Return the [x, y] coordinate for the center point of the cell that contains the specified text.  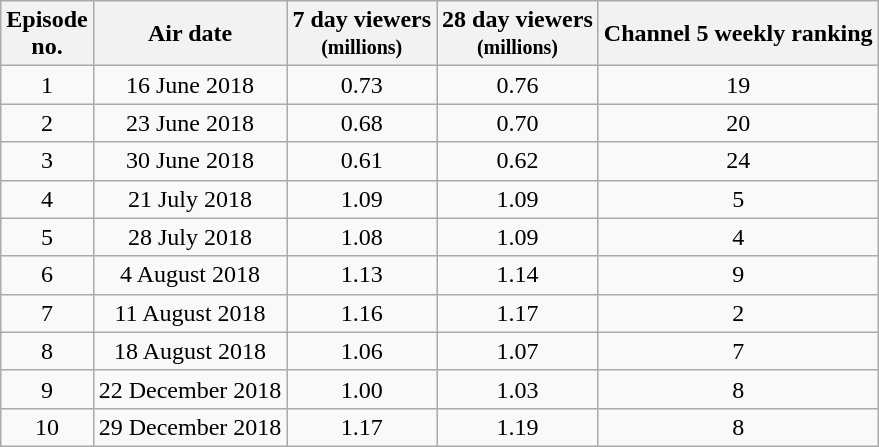
1.07 [518, 351]
1.08 [362, 237]
Channel 5 weekly ranking [738, 34]
23 June 2018 [190, 123]
1.00 [362, 389]
0.70 [518, 123]
22 December 2018 [190, 389]
0.76 [518, 85]
16 June 2018 [190, 85]
1.16 [362, 313]
28 July 2018 [190, 237]
0.62 [518, 161]
19 [738, 85]
21 July 2018 [190, 199]
24 [738, 161]
1.14 [518, 275]
Episodeno. [47, 34]
1.19 [518, 427]
4 August 2018 [190, 275]
11 August 2018 [190, 313]
30 June 2018 [190, 161]
0.73 [362, 85]
0.68 [362, 123]
10 [47, 427]
6 [47, 275]
1.06 [362, 351]
Air date [190, 34]
29 December 2018 [190, 427]
20 [738, 123]
18 August 2018 [190, 351]
3 [47, 161]
28 day viewers(millions) [518, 34]
1.03 [518, 389]
0.61 [362, 161]
1 [47, 85]
7 day viewers(millions) [362, 34]
1.13 [362, 275]
